For the text-containing cell, return its midpoint in (x, y) coordinate format. 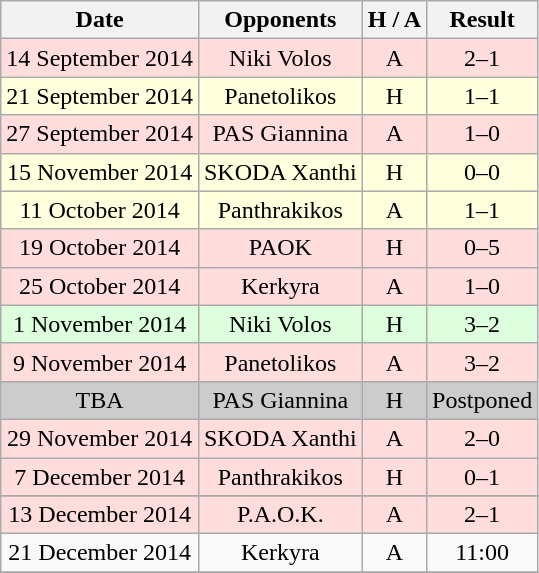
Date (100, 20)
1 November 2014 (100, 324)
0–0 (482, 172)
21 December 2014 (100, 553)
11:00 (482, 553)
9 November 2014 (100, 362)
14 September 2014 (100, 58)
Postponed (482, 400)
2–0 (482, 438)
11 October 2014 (100, 210)
15 November 2014 (100, 172)
Opponents (280, 20)
13 December 2014 (100, 515)
29 November 2014 (100, 438)
7 December 2014 (100, 477)
19 October 2014 (100, 248)
25 October 2014 (100, 286)
0–1 (482, 477)
P.A.O.K. (280, 515)
TBA (100, 400)
PAOK (280, 248)
0–5 (482, 248)
27 September 2014 (100, 134)
21 September 2014 (100, 96)
Result (482, 20)
H / A (394, 20)
